Search for the cell housing the specified text and yield its [x, y] center coordinate. 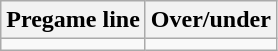
Pregame line [74, 20]
Over/under [210, 20]
